Scan for the cell matching the given text and deliver its (x, y) coordinate at center. 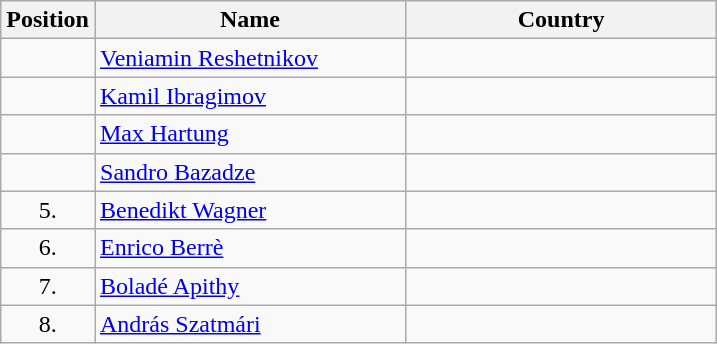
Benedikt Wagner (250, 210)
Enrico Berrè (250, 248)
6. (48, 248)
András Szatmári (250, 324)
Position (48, 20)
Max Hartung (250, 134)
Country (562, 20)
Sandro Bazadze (250, 172)
8. (48, 324)
Boladé Apithy (250, 286)
Kamil Ibragimov (250, 96)
Veniamin Reshetnikov (250, 58)
Name (250, 20)
5. (48, 210)
7. (48, 286)
